Determine the (x, y) coordinate at the center of the cell enclosing the given text.  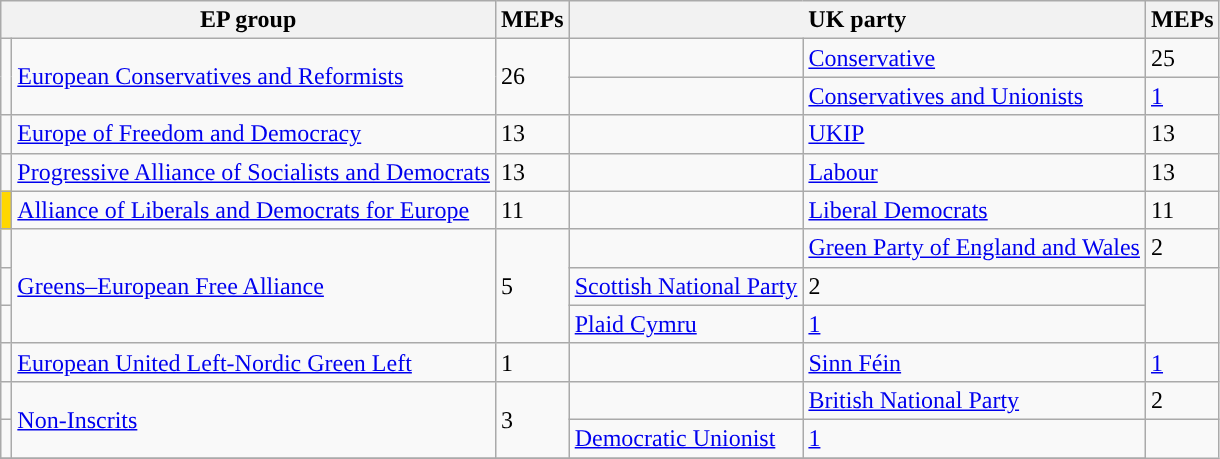
5 (532, 286)
Liberal Democrats (974, 210)
Conservatives and Unionists (974, 96)
Conservative (974, 58)
British National Party (974, 400)
EP group (248, 20)
Non-Inscrits (254, 419)
Plaid Cymru (686, 324)
Labour (974, 172)
Green Party of England and Wales (974, 248)
Progressive Alliance of Socialists and Democrats (254, 172)
Europe of Freedom and Democracy (254, 134)
Scottish National Party (686, 286)
26 (532, 77)
UKIP (974, 134)
European United Left-Nordic Green Left (254, 362)
25 (1182, 58)
Sinn Féin (974, 362)
UK party (857, 20)
3 (532, 419)
Democratic Unionist (686, 438)
Alliance of Liberals and Democrats for Europe (254, 210)
Greens–European Free Alliance (254, 286)
European Conservatives and Reformists (254, 77)
